Search for the cell housing the specified text and yield its (x, y) center coordinate. 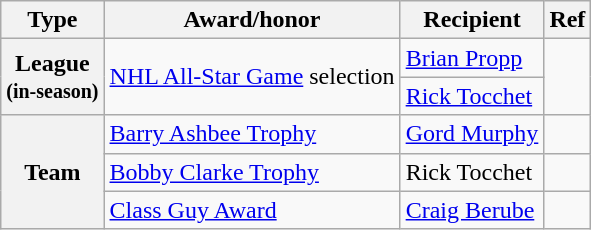
Ref (568, 20)
NHL All-Star Game selection (252, 77)
Recipient (472, 20)
Bobby Clarke Trophy (252, 172)
Award/honor (252, 20)
Craig Berube (472, 210)
Team (52, 172)
Gord Murphy (472, 134)
Brian Propp (472, 58)
Type (52, 20)
Barry Ashbee Trophy (252, 134)
Class Guy Award (252, 210)
League(in-season) (52, 77)
